From the cell containing the given text, extract its center point as (X, Y) coordinate. 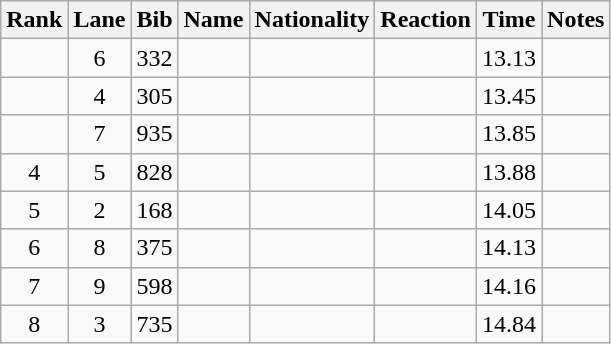
14.13 (510, 248)
13.85 (510, 134)
Time (510, 20)
9 (100, 286)
13.45 (510, 96)
735 (154, 324)
Lane (100, 20)
168 (154, 210)
14.05 (510, 210)
935 (154, 134)
13.88 (510, 172)
Nationality (312, 20)
375 (154, 248)
14.84 (510, 324)
13.13 (510, 58)
14.16 (510, 286)
332 (154, 58)
Bib (154, 20)
Notes (576, 20)
598 (154, 286)
Reaction (426, 20)
Name (214, 20)
3 (100, 324)
2 (100, 210)
305 (154, 96)
828 (154, 172)
Rank (34, 20)
